Return the (X, Y) coordinate for the center point of the cell that contains the specified text.  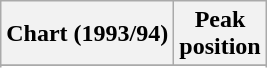
Peakposition (220, 34)
Chart (1993/94) (88, 34)
